From the cell containing the given text, extract its center point as (X, Y) coordinate. 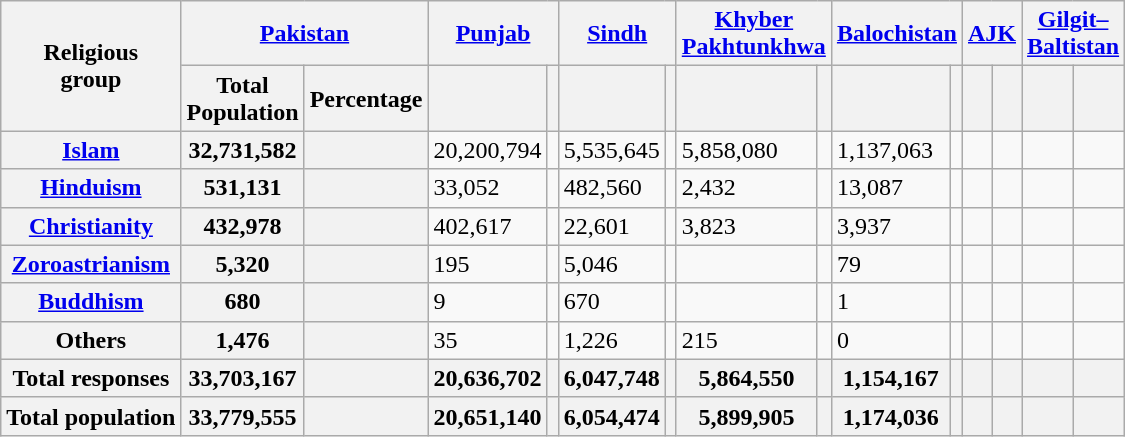
432,978 (242, 226)
5,046 (612, 264)
Hinduism (91, 188)
6,054,474 (612, 416)
20,651,140 (488, 416)
Islam (91, 150)
32,731,582 (242, 150)
Others (91, 340)
1,154,167 (890, 378)
670 (612, 302)
35 (488, 340)
Total responses (91, 378)
680 (242, 302)
Percentage (366, 98)
Buddhism (91, 302)
AJK (992, 34)
402,617 (488, 226)
1,137,063 (890, 150)
33,703,167 (242, 378)
Christianity (91, 226)
13,087 (890, 188)
Total population (91, 416)
1,226 (612, 340)
195 (488, 264)
531,131 (242, 188)
5,535,645 (612, 150)
5,899,905 (746, 416)
1 (890, 302)
22,601 (612, 226)
1,174,036 (890, 416)
1,476 (242, 340)
Punjab (493, 34)
Pakistan (304, 34)
79 (890, 264)
Zoroastrianism (91, 264)
5,320 (242, 264)
0 (890, 340)
2,432 (746, 188)
Religiousgroup (91, 66)
TotalPopulation (242, 98)
Balochistan (896, 34)
5,864,550 (746, 378)
3,823 (746, 226)
9 (488, 302)
6,047,748 (612, 378)
482,560 (612, 188)
Gilgit–Baltistan (1074, 34)
20,636,702 (488, 378)
5,858,080 (746, 150)
33,052 (488, 188)
3,937 (890, 226)
Sindh (617, 34)
KhyberPakhtunkhwa (754, 34)
33,779,555 (242, 416)
20,200,794 (488, 150)
215 (746, 340)
